Extract the [x, y] coordinate from the center of the cell holding the provided text.  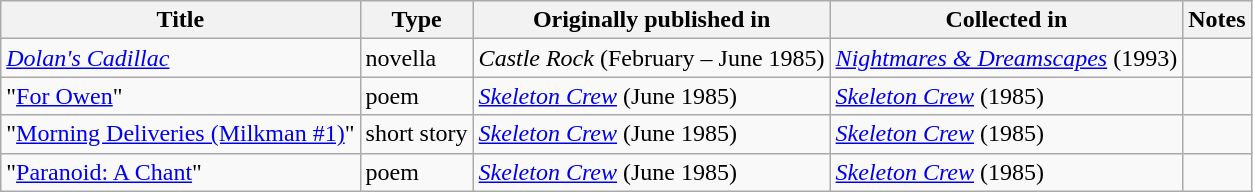
Collected in [1006, 20]
"For Owen" [180, 96]
Nightmares & Dreamscapes (1993) [1006, 58]
Title [180, 20]
Type [416, 20]
Notes [1217, 20]
"Paranoid: A Chant" [180, 172]
Dolan's Cadillac [180, 58]
novella [416, 58]
Originally published in [652, 20]
Castle Rock (February – June 1985) [652, 58]
short story [416, 134]
"Morning Deliveries (Milkman #1)" [180, 134]
